Output the [x, y] coordinate of the center of the cell containing the given text.  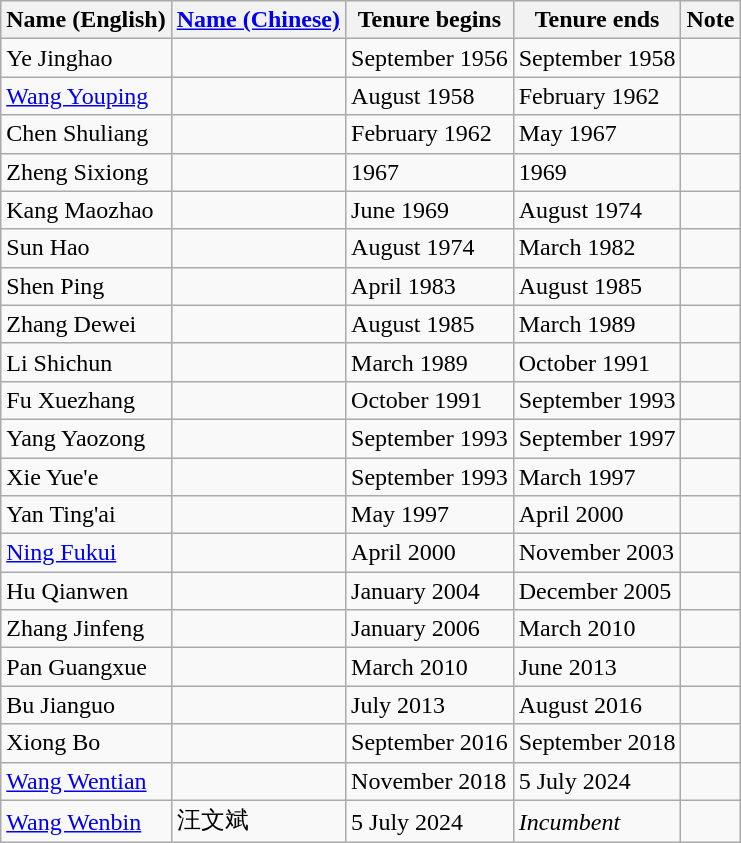
April 1983 [430, 286]
January 2004 [430, 591]
Chen Shuliang [86, 134]
January 2006 [430, 629]
November 2003 [597, 553]
December 2005 [597, 591]
Li Shichun [86, 362]
Tenure ends [597, 20]
Incumbent [597, 822]
September 1997 [597, 438]
Ning Fukui [86, 553]
August 1958 [430, 96]
Ye Jinghao [86, 58]
June 1969 [430, 210]
Yan Ting'ai [86, 515]
Wang Wenbin [86, 822]
Note [710, 20]
Shen Ping [86, 286]
November 2018 [430, 781]
March 1997 [597, 477]
Fu Xuezhang [86, 400]
Xie Yue'e [86, 477]
Hu Qianwen [86, 591]
Name (Chinese) [258, 20]
September 2016 [430, 743]
Wang Wentian [86, 781]
Zhang Jinfeng [86, 629]
May 1967 [597, 134]
1967 [430, 172]
1969 [597, 172]
March 1982 [597, 248]
Zhang Dewei [86, 324]
Pan Guangxue [86, 667]
Yang Yaozong [86, 438]
Bu Jianguo [86, 705]
June 2013 [597, 667]
Sun Hao [86, 248]
Name (English) [86, 20]
August 2016 [597, 705]
July 2013 [430, 705]
Tenure begins [430, 20]
Wang Youping [86, 96]
September 1956 [430, 58]
May 1997 [430, 515]
September 2018 [597, 743]
September 1958 [597, 58]
Xiong Bo [86, 743]
汪文斌 [258, 822]
Zheng Sixiong [86, 172]
Kang Maozhao [86, 210]
